Detect which cell encompasses the target text, then output its (x, y) center coordinate. 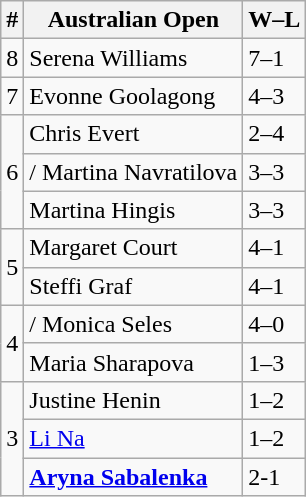
Australian Open (134, 20)
6 (12, 172)
1–3 (274, 362)
Serena Williams (134, 58)
4 (12, 343)
/ Martina Navratilova (134, 172)
Steffi Graf (134, 286)
2-1 (274, 477)
Maria Sharapova (134, 362)
Martina Hingis (134, 210)
Chris Evert (134, 134)
Justine Henin (134, 400)
/ Monica Seles (134, 324)
4–0 (274, 324)
7–1 (274, 58)
7 (12, 96)
4–3 (274, 96)
Li Na (134, 438)
8 (12, 58)
Evonne Goolagong (134, 96)
W–L (274, 20)
Margaret Court (134, 248)
2–4 (274, 134)
3 (12, 438)
Aryna Sabalenka (134, 477)
# (12, 20)
5 (12, 267)
